Capture the cell that displays the provided text and extract its [X, Y] central coordinate. 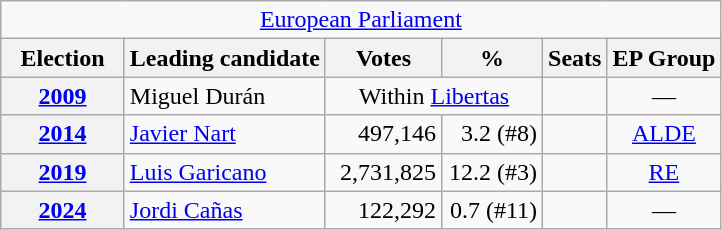
2014 [63, 134]
0.7 (#11) [492, 210]
2,731,825 [383, 172]
497,146 [383, 134]
Leading candidate [224, 58]
ALDE [664, 134]
Luis Garicano [224, 172]
Miguel Durán [224, 96]
2009 [63, 96]
Jordi Cañas [224, 210]
2019 [63, 172]
Votes [383, 58]
EP Group [664, 58]
European Parliament [361, 20]
% [492, 58]
122,292 [383, 210]
Within Libertas [434, 96]
Seats [575, 58]
Javier Nart [224, 134]
3.2 (#8) [492, 134]
RE [664, 172]
Election [63, 58]
2024 [63, 210]
12.2 (#3) [492, 172]
